Determine the (X, Y) coordinate at the center of the cell enclosing the given text.  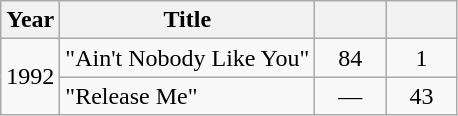
— (350, 96)
Year (30, 20)
"Ain't Nobody Like You" (188, 58)
1 (422, 58)
1992 (30, 77)
"Release Me" (188, 96)
Title (188, 20)
84 (350, 58)
43 (422, 96)
